Provide the [x, y] coordinate of the cell's center where the given text is located.  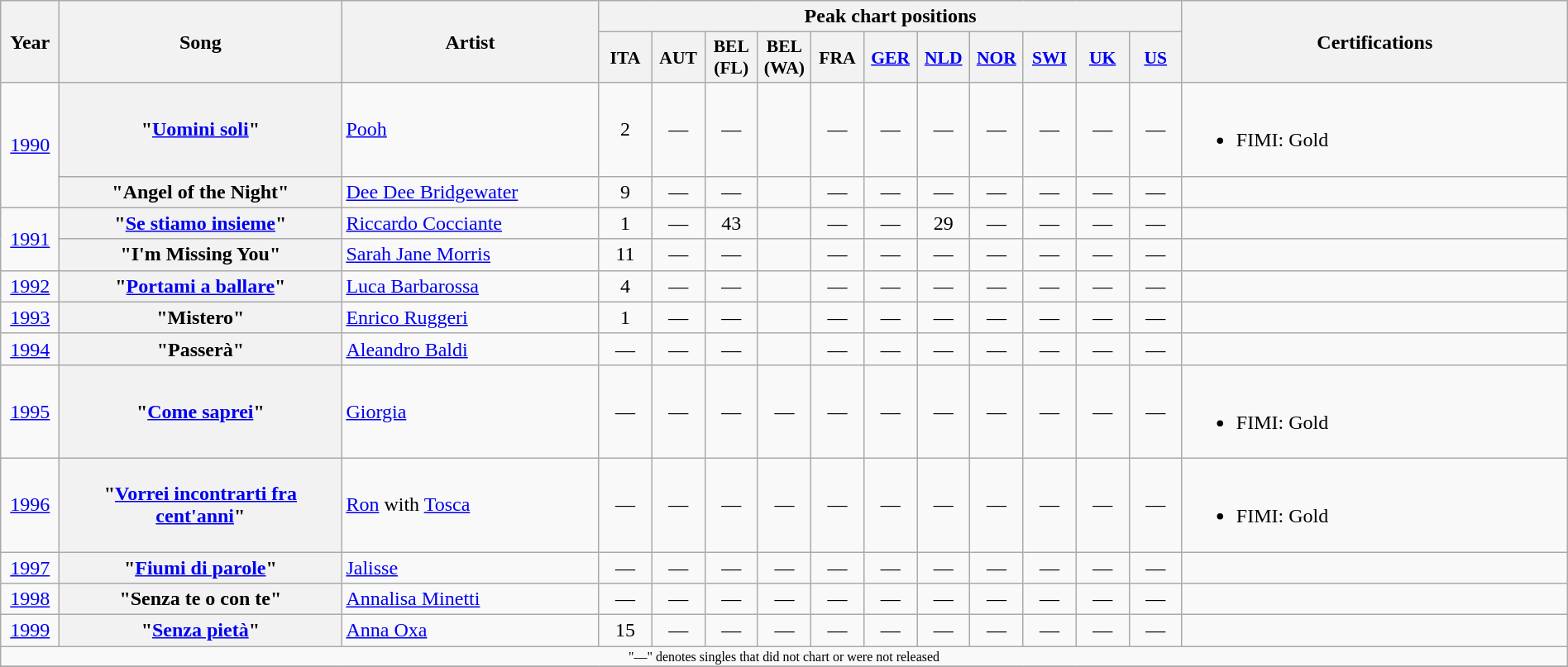
NLD [944, 58]
Giorgia [470, 412]
29 [944, 223]
GER [891, 58]
Artist [470, 41]
Annalisa Minetti [470, 599]
43 [731, 223]
1996 [30, 504]
"—" denotes singles that did not chart or were not released [784, 656]
Jalisse [470, 568]
"Vorrei incontrarti fra cent'anni" [200, 504]
2 [625, 129]
Dee Dee Bridgewater [470, 192]
BEL(WA) [784, 58]
"Come saprei" [200, 412]
UK [1102, 58]
Year [30, 41]
AUT [678, 58]
ITA [625, 58]
Peak chart positions [890, 17]
"Fiumi di parole" [200, 568]
1992 [30, 286]
"Uomini soli" [200, 129]
4 [625, 286]
NOR [997, 58]
1991 [30, 239]
1993 [30, 317]
Anna Oxa [470, 631]
"Angel of the Night" [200, 192]
Certifications [1374, 41]
Enrico Ruggeri [470, 317]
1995 [30, 412]
"Senza te o con te" [200, 599]
Pooh [470, 129]
11 [625, 255]
"I'm Missing You" [200, 255]
9 [625, 192]
Ron with Tosca [470, 504]
1999 [30, 631]
1998 [30, 599]
"Senza pietà" [200, 631]
"Passerà" [200, 349]
1997 [30, 568]
"Mistero" [200, 317]
US [1155, 58]
Song [200, 41]
1994 [30, 349]
Sarah Jane Morris [470, 255]
1990 [30, 145]
"Se stiamo insieme" [200, 223]
"Portami a ballare" [200, 286]
BEL(FL) [731, 58]
Luca Barbarossa [470, 286]
Riccardo Cocciante [470, 223]
FRA [837, 58]
Aleandro Baldi [470, 349]
SWI [1049, 58]
15 [625, 631]
